Identify which cell holds the provided text, then report its [x, y] central coordinate. 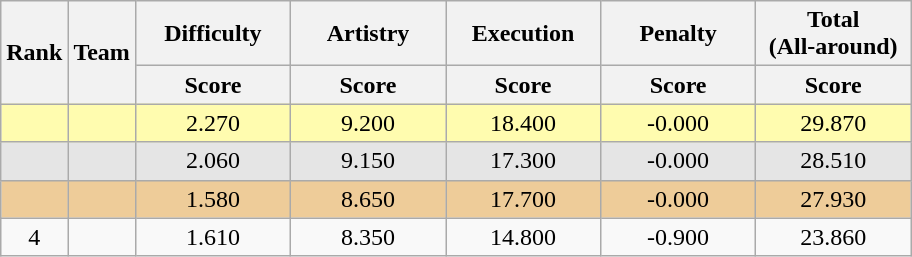
Execution [524, 34]
29.870 [834, 123]
28.510 [834, 161]
Penalty [678, 34]
8.350 [368, 237]
Team [102, 52]
1.610 [212, 237]
18.400 [524, 123]
Rank [34, 52]
Total(All-around) [834, 34]
Artistry [368, 34]
9.150 [368, 161]
17.700 [524, 199]
Difficulty [212, 34]
4 [34, 237]
1.580 [212, 199]
27.930 [834, 199]
23.860 [834, 237]
-0.900 [678, 237]
14.800 [524, 237]
2.060 [212, 161]
9.200 [368, 123]
2.270 [212, 123]
17.300 [524, 161]
8.650 [368, 199]
